Locate the cell with the specified text and output its (X, Y) center coordinate. 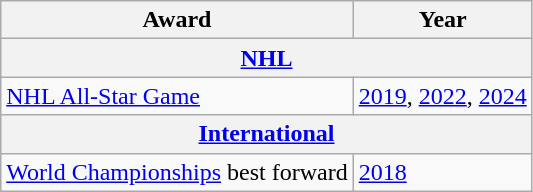
Award (177, 20)
NHL All-Star Game (177, 96)
2019, 2022, 2024 (442, 96)
NHL (266, 58)
World Championships best forward (177, 172)
International (266, 134)
2018 (442, 172)
Year (442, 20)
